Locate the cell with the specified text and output its (x, y) center coordinate. 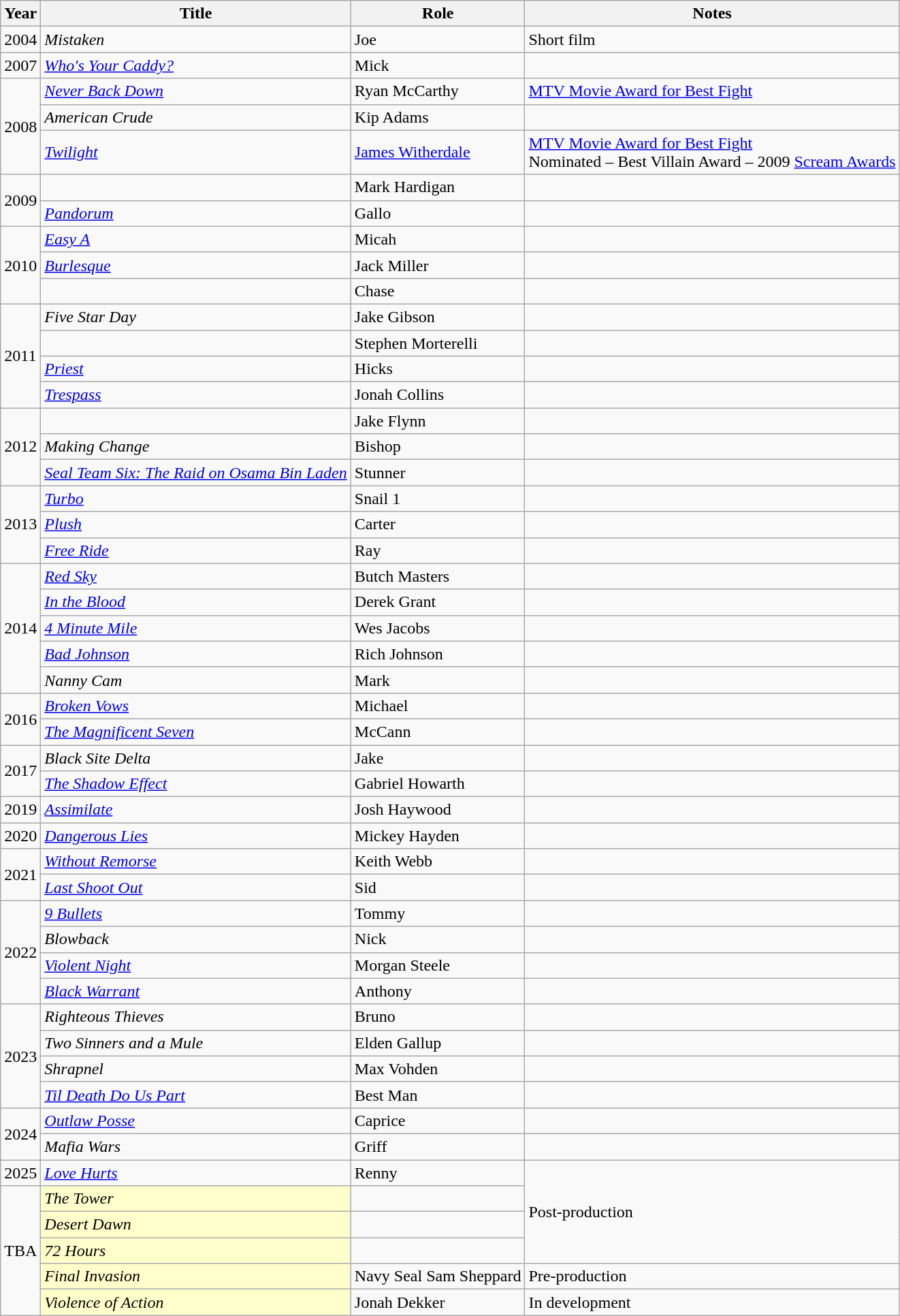
2007 (20, 65)
Bishop (438, 447)
Plush (196, 524)
Caprice (438, 1121)
Ryan McCarthy (438, 91)
In development (712, 1302)
Jake Flynn (438, 421)
2004 (20, 40)
Turbo (196, 499)
Jonah Dekker (438, 1302)
2017 (20, 771)
Griff (438, 1146)
Mark Hardigan (438, 187)
Last Shoot Out (196, 888)
Morgan Steele (438, 965)
Outlaw Posse (196, 1121)
Mark (438, 680)
Max Vohden (438, 1069)
2014 (20, 628)
Derek Grant (438, 602)
Mickey Hayden (438, 836)
Jake Gibson (438, 317)
9 Bullets (196, 913)
MTV Movie Award for Best Fight Nominated – Best Villain Award – 2009 Scream Awards (712, 153)
Michael (438, 706)
2016 (20, 719)
Violence of Action (196, 1302)
Pre-production (712, 1276)
2023 (20, 1056)
Black Site Delta (196, 758)
2008 (20, 127)
2024 (20, 1133)
Keith Webb (438, 862)
Jack Miller (438, 265)
Title (196, 14)
The Shadow Effect (196, 784)
Ray (438, 550)
Pandorum (196, 213)
Desert Dawn (196, 1225)
Til Death Do Us Part (196, 1095)
Twilight (196, 153)
Stephen Morterelli (438, 343)
Never Back Down (196, 91)
4 Minute Mile (196, 628)
The Magnificent Seven (196, 732)
2013 (20, 524)
Free Ride (196, 550)
Who's Your Caddy? (196, 65)
Black Warrant (196, 991)
James Witherdale (438, 153)
Wes Jacobs (438, 628)
Mistaken (196, 40)
Mick (438, 65)
Anthony (438, 991)
Tommy (438, 913)
Joe (438, 40)
Post-production (712, 1211)
McCann (438, 732)
Final Invasion (196, 1276)
Jonah Collins (438, 395)
American Crude (196, 117)
Navy Seal Sam Sheppard (438, 1276)
In the Blood (196, 602)
2009 (20, 200)
2019 (20, 810)
Righteous Thieves (196, 1017)
2021 (20, 875)
Renny (438, 1172)
Bruno (438, 1017)
Kip Adams (438, 117)
Blowback (196, 939)
Broken Vows (196, 706)
Gabriel Howarth (438, 784)
Without Remorse (196, 862)
Year (20, 14)
MTV Movie Award for Best Fight (712, 91)
Sid (438, 888)
Bad Johnson (196, 654)
Elden Gallup (438, 1043)
2022 (20, 952)
Violent Night (196, 965)
Jake (438, 758)
Micah (438, 239)
Carter (438, 524)
Gallo (438, 213)
2011 (20, 356)
Five Star Day (196, 317)
TBA (20, 1251)
Chase (438, 291)
Rich Johnson (438, 654)
Red Sky (196, 576)
Stunner (438, 473)
Role (438, 14)
The Tower (196, 1199)
2025 (20, 1172)
Butch Masters (438, 576)
Burlesque (196, 265)
Nick (438, 939)
Hicks (438, 369)
Love Hurts (196, 1172)
Snail 1 (438, 499)
Josh Haywood (438, 810)
Dangerous Lies (196, 836)
Best Man (438, 1095)
Making Change (196, 447)
Two Sinners and a Mule (196, 1043)
Assimilate (196, 810)
72 Hours (196, 1251)
Mafia Wars (196, 1146)
Seal Team Six: The Raid on Osama Bin Laden (196, 473)
2012 (20, 447)
Notes (712, 14)
Short film (712, 40)
Nanny Cam (196, 680)
2010 (20, 265)
Trespass (196, 395)
2020 (20, 836)
Priest (196, 369)
Shrapnel (196, 1069)
Easy A (196, 239)
